Determine the [x, y] coordinate at the center of the cell enclosing the given text.  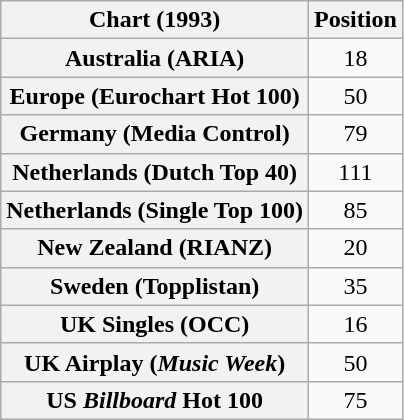
US Billboard Hot 100 [155, 400]
18 [356, 58]
111 [356, 172]
Germany (Media Control) [155, 134]
75 [356, 400]
Europe (Eurochart Hot 100) [155, 96]
UK Singles (OCC) [155, 324]
New Zealand (RIANZ) [155, 248]
Position [356, 20]
79 [356, 134]
UK Airplay (Music Week) [155, 362]
35 [356, 286]
20 [356, 248]
Netherlands (Dutch Top 40) [155, 172]
Chart (1993) [155, 20]
Australia (ARIA) [155, 58]
Sweden (Topplistan) [155, 286]
16 [356, 324]
85 [356, 210]
Netherlands (Single Top 100) [155, 210]
